Output the (X, Y) coordinate of the center of the cell containing the given text.  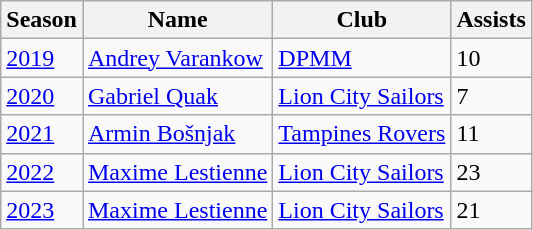
23 (491, 172)
Tampines Rovers (362, 134)
2021 (42, 134)
2023 (42, 210)
Assists (491, 20)
10 (491, 58)
Andrey Varankow (177, 58)
DPMM (362, 58)
Gabriel Quak (177, 96)
2019 (42, 58)
2020 (42, 96)
Club (362, 20)
Armin Bošnjak (177, 134)
7 (491, 96)
21 (491, 210)
Season (42, 20)
Name (177, 20)
2022 (42, 172)
11 (491, 134)
